Search for the cell housing the specified text and yield its [x, y] center coordinate. 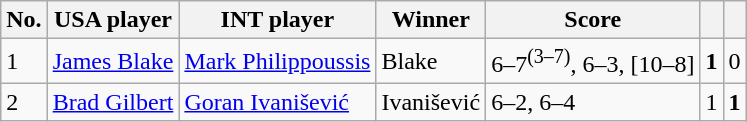
0 [734, 62]
INT player [278, 20]
2 [24, 102]
USA player [113, 20]
James Blake [113, 62]
6–7(3–7), 6–3, [10–8] [593, 62]
Ivanišević [431, 102]
Blake [431, 62]
Brad Gilbert [113, 102]
Goran Ivanišević [278, 102]
Winner [431, 20]
No. [24, 20]
6–2, 6–4 [593, 102]
Score [593, 20]
Mark Philippoussis [278, 62]
